Extract the [x, y] coordinate from the center of the cell holding the provided text.  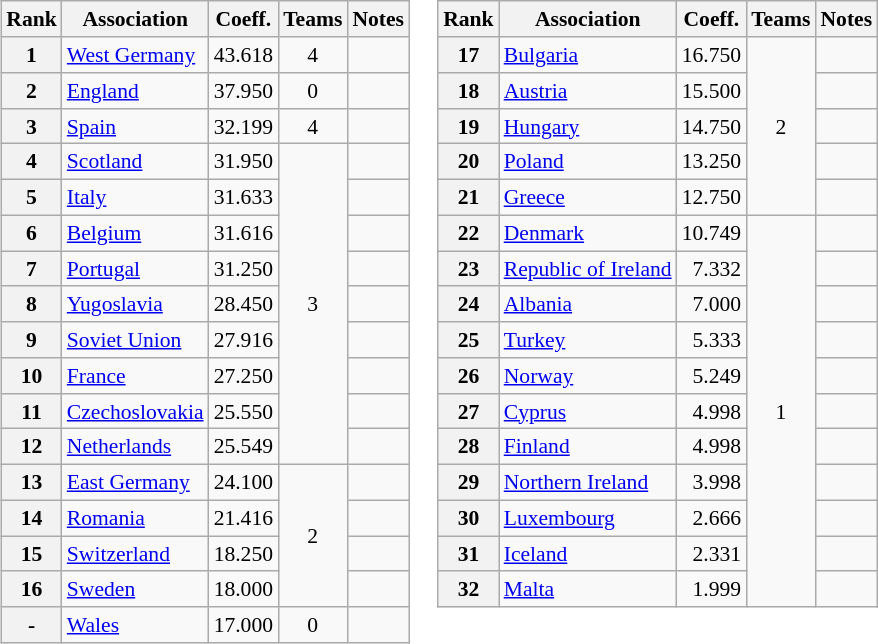
23 [468, 269]
13 [32, 482]
10.749 [712, 233]
Soviet Union [136, 340]
31 [468, 554]
Portugal [136, 269]
31.950 [244, 162]
Switzerland [136, 554]
12 [32, 447]
Cyprus [588, 411]
31.250 [244, 269]
5 [32, 197]
Austria [588, 91]
Sweden [136, 589]
Scotland [136, 162]
Yugoslavia [136, 304]
12.750 [712, 197]
18.000 [244, 589]
5.333 [712, 340]
11 [32, 411]
Bulgaria [588, 55]
Italy [136, 197]
13.250 [712, 162]
22 [468, 233]
28.450 [244, 304]
14.750 [712, 126]
Albania [588, 304]
Denmark [588, 233]
16.750 [712, 55]
Romania [136, 518]
7 [32, 269]
21.416 [244, 518]
8 [32, 304]
3.998 [712, 482]
7.000 [712, 304]
1.999 [712, 589]
Norway [588, 376]
27 [468, 411]
10 [32, 376]
Netherlands [136, 447]
32 [468, 589]
17.000 [244, 625]
15 [32, 554]
31.616 [244, 233]
Czechoslovakia [136, 411]
Belgium [136, 233]
30 [468, 518]
19 [468, 126]
24.100 [244, 482]
6 [32, 233]
Greece [588, 197]
9 [32, 340]
5.249 [712, 376]
17 [468, 55]
Wales [136, 625]
37.950 [244, 91]
Northern Ireland [588, 482]
43.618 [244, 55]
Finland [588, 447]
France [136, 376]
Malta [588, 589]
Iceland [588, 554]
Hungary [588, 126]
18.250 [244, 554]
28 [468, 447]
England [136, 91]
West Germany [136, 55]
16 [32, 589]
2.666 [712, 518]
East Germany [136, 482]
15.500 [712, 91]
Turkey [588, 340]
25.549 [244, 447]
31.633 [244, 197]
32.199 [244, 126]
25.550 [244, 411]
29 [468, 482]
24 [468, 304]
- [32, 625]
21 [468, 197]
25 [468, 340]
Poland [588, 162]
Spain [136, 126]
26 [468, 376]
Luxembourg [588, 518]
2.331 [712, 554]
18 [468, 91]
Republic of Ireland [588, 269]
27.916 [244, 340]
7.332 [712, 269]
14 [32, 518]
27.250 [244, 376]
20 [468, 162]
